Find where the given text appears and provide that cell's center as [x, y] coordinate. 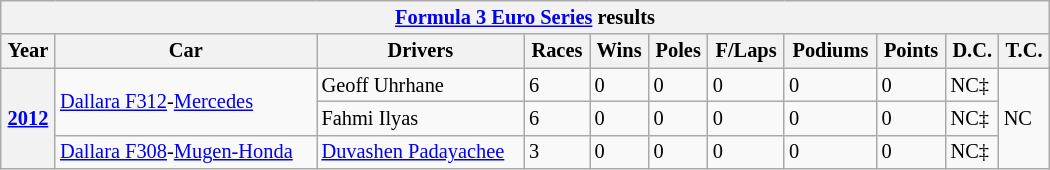
Fahmi Ilyas [421, 118]
D.C. [972, 51]
Dallara F308-Mugen-Honda [186, 152]
3 [556, 152]
2012 [28, 118]
Poles [678, 51]
Car [186, 51]
F/Laps [746, 51]
Races [556, 51]
Duvashen Padayachee [421, 152]
Points [912, 51]
T.C. [1024, 51]
Wins [620, 51]
Formula 3 Euro Series results [525, 17]
NC [1024, 118]
Drivers [421, 51]
Podiums [830, 51]
Dallara F312-Mercedes [186, 102]
Year [28, 51]
Geoff Uhrhane [421, 85]
